Extract the (x, y) coordinate from the center of the cell holding the provided text.  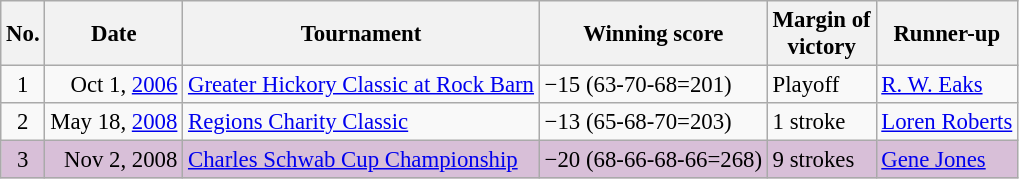
−15 (63-70-68=201) (653, 85)
Gene Jones (947, 160)
Greater Hickory Classic at Rock Barn (362, 85)
Oct 1, 2006 (114, 85)
Nov 2, 2008 (114, 160)
May 18, 2008 (114, 122)
Loren Roberts (947, 122)
R. W. Eaks (947, 85)
−20 (68-66-68-66=268) (653, 160)
Date (114, 34)
9 strokes (822, 160)
2 (23, 122)
1 (23, 85)
Runner-up (947, 34)
−13 (65-68-70=203) (653, 122)
Margin ofvictory (822, 34)
Winning score (653, 34)
Playoff (822, 85)
Tournament (362, 34)
3 (23, 160)
Regions Charity Classic (362, 122)
No. (23, 34)
1 stroke (822, 122)
Charles Schwab Cup Championship (362, 160)
